Output the [X, Y] coordinate of the center of the cell containing the given text.  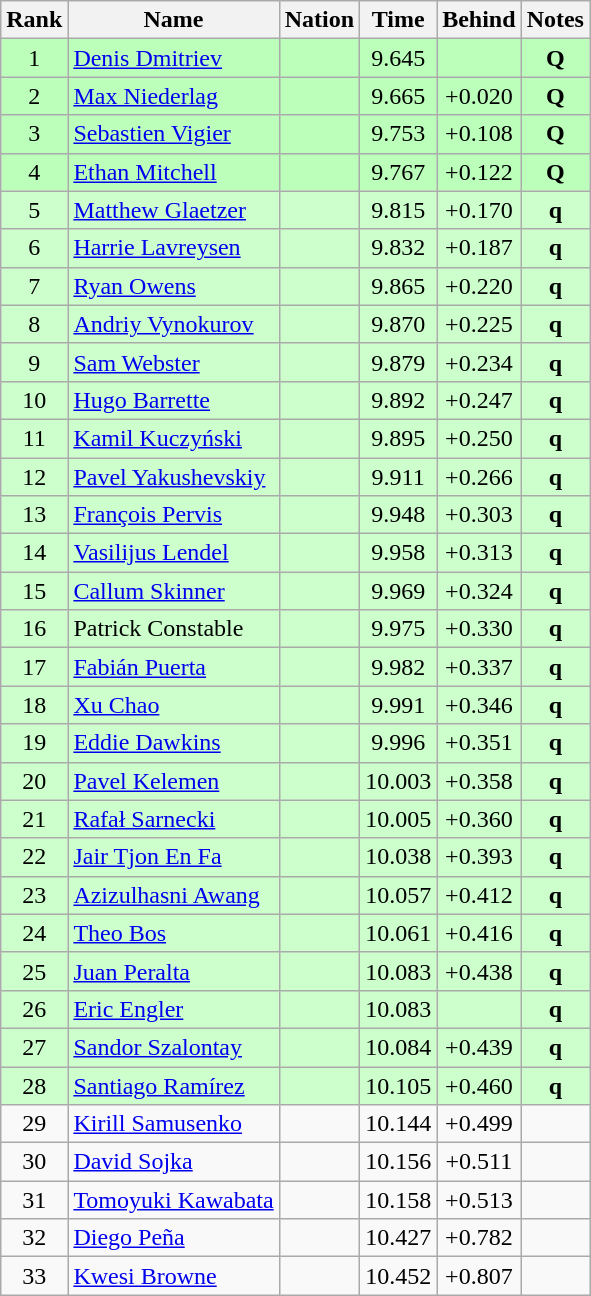
23 [34, 895]
22 [34, 857]
21 [34, 819]
10.452 [398, 1276]
Ryan Owens [174, 286]
33 [34, 1276]
+0.170 [479, 210]
15 [34, 591]
+0.499 [479, 1124]
9.815 [398, 210]
10.003 [398, 781]
Azizulhasni Awang [174, 895]
9.753 [398, 134]
10 [34, 400]
27 [34, 1047]
32 [34, 1238]
19 [34, 743]
+0.782 [479, 1238]
10.105 [398, 1085]
+0.313 [479, 553]
Vasilijus Lendel [174, 553]
24 [34, 933]
9.865 [398, 286]
+0.337 [479, 667]
+0.324 [479, 591]
Notes [555, 20]
12 [34, 477]
9.879 [398, 362]
Kirill Samusenko [174, 1124]
30 [34, 1162]
Fabián Puerta [174, 667]
Nation [319, 20]
28 [34, 1085]
20 [34, 781]
7 [34, 286]
Name [174, 20]
4 [34, 172]
18 [34, 705]
+0.234 [479, 362]
17 [34, 667]
Pavel Yakushevskiy [174, 477]
+0.303 [479, 515]
29 [34, 1124]
3 [34, 134]
+0.351 [479, 743]
9.996 [398, 743]
6 [34, 248]
Behind [479, 20]
Max Niederlag [174, 96]
10.038 [398, 857]
11 [34, 438]
Eddie Dawkins [174, 743]
9.991 [398, 705]
Matthew Glaetzer [174, 210]
Callum Skinner [174, 591]
Kwesi Browne [174, 1276]
+0.416 [479, 933]
Andriy Vynokurov [174, 324]
10.057 [398, 895]
+0.346 [479, 705]
Pavel Kelemen [174, 781]
Harrie Lavreysen [174, 248]
+0.122 [479, 172]
+0.807 [479, 1276]
Kamil Kuczyński [174, 438]
9.892 [398, 400]
9.911 [398, 477]
+0.438 [479, 971]
10.156 [398, 1162]
9.665 [398, 96]
10.158 [398, 1200]
14 [34, 553]
Eric Engler [174, 1009]
10.427 [398, 1238]
16 [34, 629]
Hugo Barrette [174, 400]
26 [34, 1009]
9.982 [398, 667]
Patrick Constable [174, 629]
Rank [34, 20]
Theo Bos [174, 933]
9.948 [398, 515]
9.870 [398, 324]
+0.393 [479, 857]
Sebastien Vigier [174, 134]
François Pervis [174, 515]
+0.225 [479, 324]
Ethan Mitchell [174, 172]
10.084 [398, 1047]
Jair Tjon En Fa [174, 857]
Xu Chao [174, 705]
5 [34, 210]
9.645 [398, 58]
Diego Peña [174, 1238]
10.144 [398, 1124]
Rafał Sarnecki [174, 819]
+0.330 [479, 629]
+0.358 [479, 781]
9 [34, 362]
9.975 [398, 629]
+0.220 [479, 286]
31 [34, 1200]
Denis Dmitriev [174, 58]
9.895 [398, 438]
+0.439 [479, 1047]
25 [34, 971]
8 [34, 324]
+0.247 [479, 400]
9.767 [398, 172]
2 [34, 96]
Time [398, 20]
+0.360 [479, 819]
+0.511 [479, 1162]
Juan Peralta [174, 971]
+0.266 [479, 477]
10.005 [398, 819]
+0.412 [479, 895]
10.061 [398, 933]
Tomoyuki Kawabata [174, 1200]
Sandor Szalontay [174, 1047]
+0.187 [479, 248]
1 [34, 58]
Santiago Ramírez [174, 1085]
Sam Webster [174, 362]
+0.460 [479, 1085]
13 [34, 515]
9.832 [398, 248]
9.958 [398, 553]
+0.108 [479, 134]
David Sojka [174, 1162]
+0.513 [479, 1200]
+0.250 [479, 438]
9.969 [398, 591]
+0.020 [479, 96]
